Pinpoint the cell where the given text exists, returning its [X, Y] midpoint coordinate. 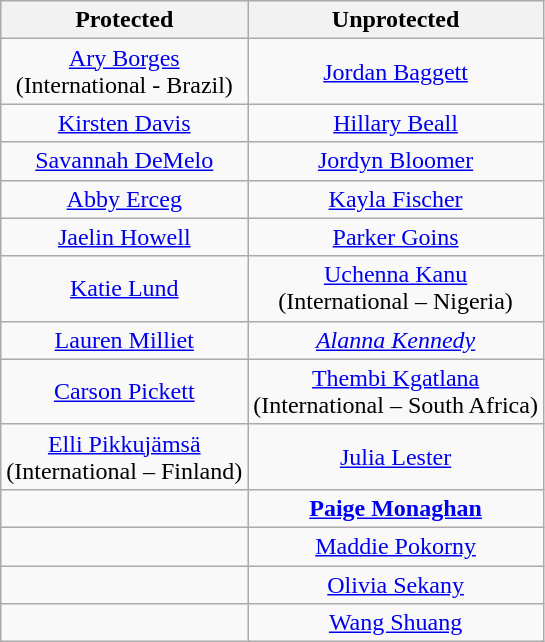
Elli Pikkujämsä(International – Finland) [124, 456]
Protected [124, 20]
Unprotected [396, 20]
Ary Borges(International - Brazil) [124, 72]
Abby Erceg [124, 199]
Jordyn Bloomer [396, 161]
Parker Goins [396, 237]
Wang Shuang [396, 623]
Paige Monaghan [396, 508]
Kirsten Davis [124, 123]
Julia Lester [396, 456]
Olivia Sekany [396, 585]
Carson Pickett [124, 392]
Jaelin Howell [124, 237]
Lauren Milliet [124, 340]
Alanna Kennedy [396, 340]
Maddie Pokorny [396, 546]
Katie Lund [124, 288]
Uchenna Kanu(International – Nigeria) [396, 288]
Kayla Fischer [396, 199]
Jordan Baggett [396, 72]
Savannah DeMelo [124, 161]
Hillary Beall [396, 123]
Thembi Kgatlana(International – South Africa) [396, 392]
